Determine the (x, y) coordinate at the center of the cell enclosing the given text.  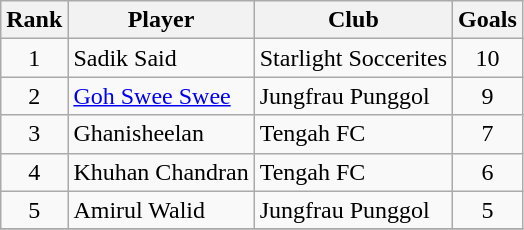
Goh Swee Swee (161, 96)
9 (488, 96)
10 (488, 58)
Khuhan Chandran (161, 172)
Goals (488, 20)
3 (34, 134)
Club (353, 20)
4 (34, 172)
1 (34, 58)
Player (161, 20)
6 (488, 172)
Starlight Soccerites (353, 58)
2 (34, 96)
Ghanisheelan (161, 134)
Amirul Walid (161, 210)
Sadik Said (161, 58)
7 (488, 134)
Rank (34, 20)
